Return [X, Y] of the center of cell containing provided text 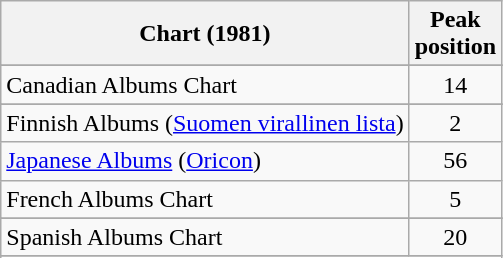
Spanish Albums Chart [205, 237]
14 [455, 85]
French Albums Chart [205, 199]
Japanese Albums (Oricon) [205, 161]
20 [455, 237]
Finnish Albums (Suomen virallinen lista) [205, 123]
Peakposition [455, 34]
Canadian Albums Chart [205, 85]
5 [455, 199]
56 [455, 161]
2 [455, 123]
Chart (1981) [205, 34]
